Identify which cell holds the provided text, then report its (x, y) central coordinate. 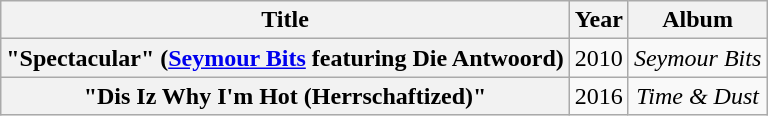
Time & Dust (697, 96)
"Dis Iz Why I'm Hot (Herrschaftized)" (286, 96)
2016 (598, 96)
Seymour Bits (697, 58)
"Spectacular" (Seymour Bits featuring Die Antwoord) (286, 58)
2010 (598, 58)
Year (598, 20)
Album (697, 20)
Title (286, 20)
